Extract the [x, y] coordinate from the center of the cell holding the provided text.  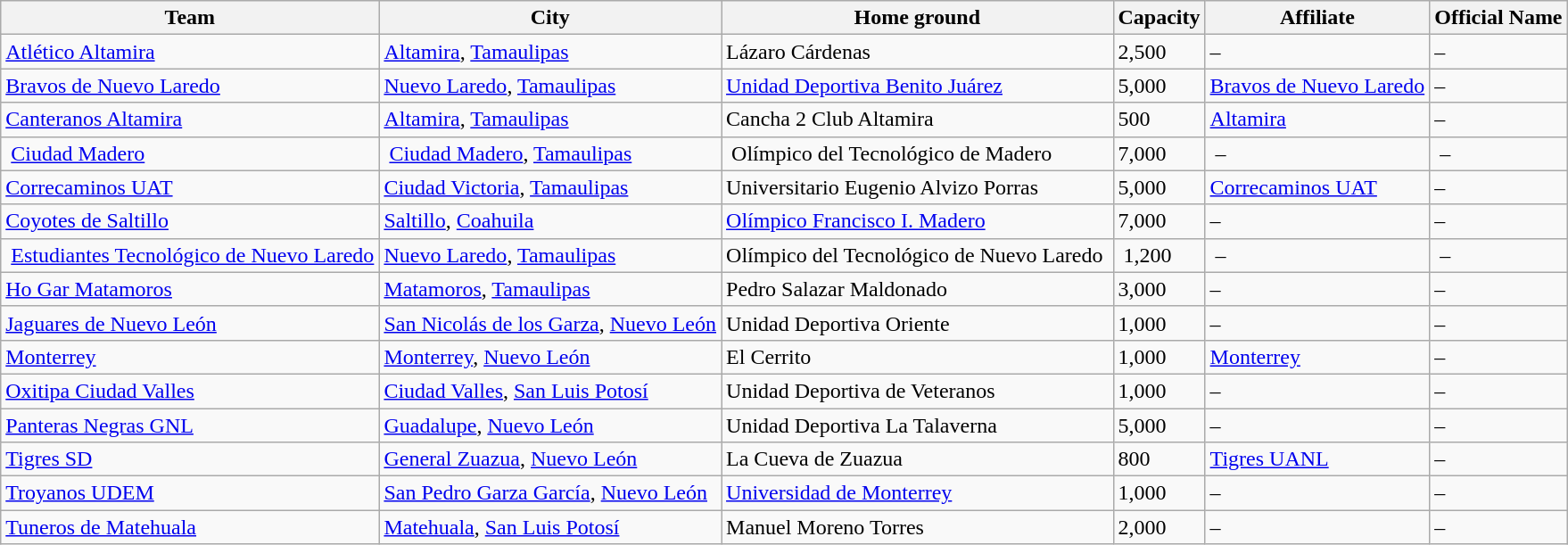
Universidad de Monterrey [917, 493]
Olímpico del Tecnológico de Madero [917, 153]
Cancha 2 Club Altamira [917, 120]
Olímpico del Tecnológico de Nuevo Laredo [917, 255]
Guadalupe, Nuevo León [550, 425]
1,200 [1159, 255]
Manuel Moreno Torres [917, 527]
Saltillo, Coahuila [550, 221]
Capacity [1159, 18]
2,500 [1159, 52]
Tuneros de Matehuala [190, 527]
Ho Gar Matamoros [190, 289]
Altamira [1317, 120]
Ciudad Victoria, Tamaulipas [550, 187]
El Cerrito [917, 357]
2,000 [1159, 527]
Panteras Negras GNL [190, 425]
800 [1159, 459]
Unidad Deportiva La Talaverna [917, 425]
Jaguares de Nuevo León [190, 323]
Universitario Eugenio Alvizo Porras [917, 187]
3,000 [1159, 289]
Ciudad Valles, San Luis Potosí [550, 391]
Unidad Deportiva de Veteranos [917, 391]
Olímpico Francisco I. Madero [917, 221]
Oxitipa Ciudad Valles [190, 391]
La Cueva de Zuazua [917, 459]
Estudiantes Tecnológico de Nuevo Laredo [190, 255]
Tigres UANL [1317, 459]
Pedro Salazar Maldonado [917, 289]
Coyotes de Saltillo [190, 221]
Team [190, 18]
San Pedro Garza García, Nuevo León [550, 493]
Ciudad Madero, Tamaulipas [550, 153]
Official Name [1498, 18]
Ciudad Madero [190, 153]
Tigres SD [190, 459]
Canteranos Altamira [190, 120]
General Zuazua, Nuevo León [550, 459]
Matehuala, San Luis Potosí [550, 527]
Troyanos UDEM [190, 493]
Unidad Deportiva Oriente [917, 323]
San Nicolás de los Garza, Nuevo León [550, 323]
Lázaro Cárdenas [917, 52]
City [550, 18]
500 [1159, 120]
Matamoros, Tamaulipas [550, 289]
Atlético Altamira [190, 52]
Unidad Deportiva Benito Juárez [917, 86]
Affiliate [1317, 18]
Home ground [917, 18]
Monterrey, Nuevo León [550, 357]
